From the cell containing the given text, extract its center point as [x, y] coordinate. 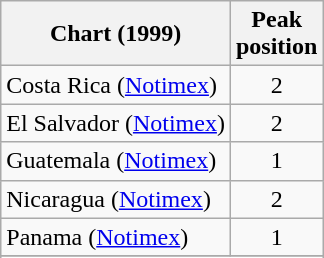
Panama (Notimex) [116, 237]
Guatemala (Notimex) [116, 161]
Nicaragua (Notimex) [116, 199]
El Salvador (Notimex) [116, 123]
Costa Rica (Notimex) [116, 85]
Peakposition [276, 34]
Chart (1999) [116, 34]
